Detect which cell encompasses the target text, then output its [x, y] center coordinate. 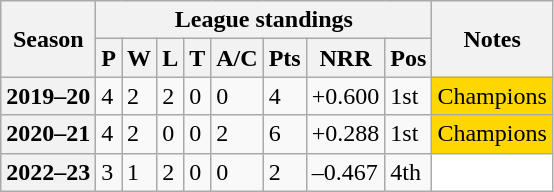
2020–21 [48, 134]
T [198, 58]
A/C [237, 58]
–0.467 [346, 172]
L [170, 58]
+0.288 [346, 134]
1 [140, 172]
League standings [264, 20]
4th [408, 172]
2019–20 [48, 96]
2022–23 [48, 172]
6 [284, 134]
+0.600 [346, 96]
3 [109, 172]
Season [48, 39]
P [109, 58]
Notes [492, 39]
W [140, 58]
Pts [284, 58]
NRR [346, 58]
Pos [408, 58]
